Pinpoint the cell where the given text exists, returning its (x, y) midpoint coordinate. 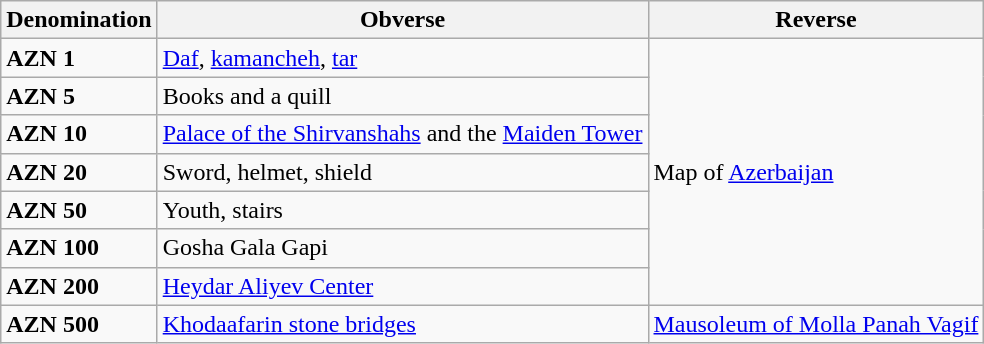
AZN 200 (79, 286)
Palace of the Shirvanshahs and the Maiden Tower (402, 134)
AZN 50 (79, 210)
AZN 1 (79, 58)
AZN 10 (79, 134)
Denomination (79, 20)
Map of Azerbaijan (816, 172)
Reverse (816, 20)
Books and a quill (402, 96)
AZN 5 (79, 96)
Gosha Gala Gapi (402, 248)
AZN 20 (79, 172)
AZN 100 (79, 248)
Daf, kamancheh, tar (402, 58)
Youth, stairs (402, 210)
Mausoleum of Molla Panah Vagif (816, 324)
AZN 500 (79, 324)
Obverse (402, 20)
Khodaafarin stone bridges (402, 324)
Heydar Aliyev Center (402, 286)
Sword, helmet, shield (402, 172)
